Provide the (x, y) coordinate of the cell's center where the given text is located.  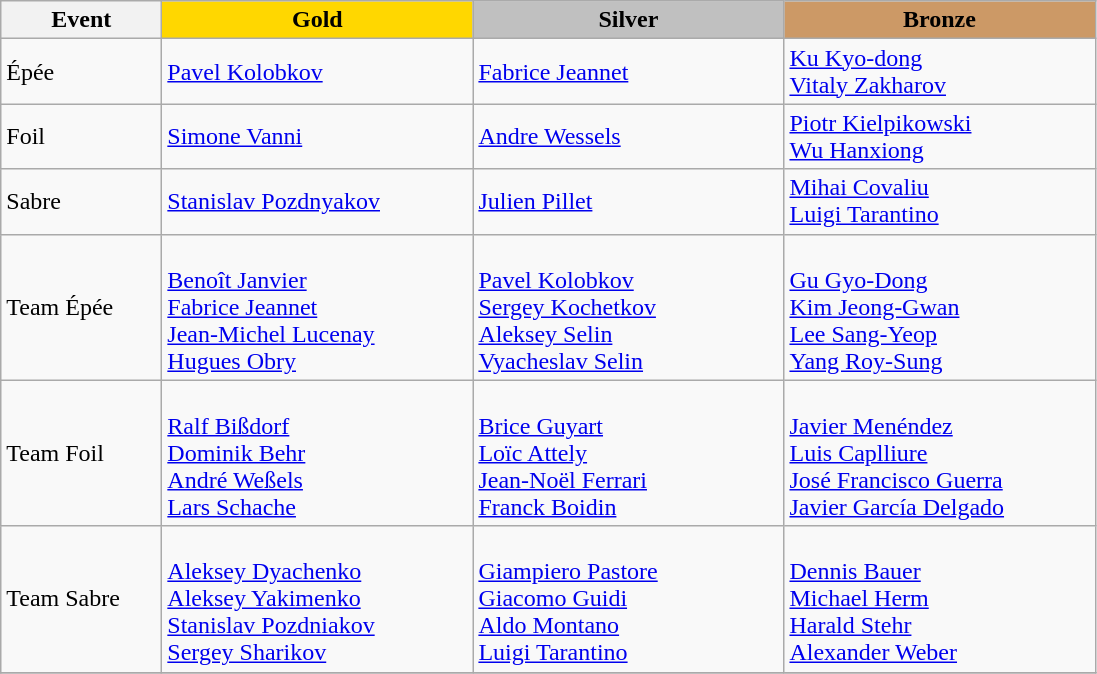
Silver (628, 20)
Pavel KolobkovSergey KochetkovAleksey SelinVyacheslav Selin (628, 307)
Team Sabre (82, 599)
Épée (82, 72)
Javier MenéndezLuis CaplliureJosé Francisco GuerraJavier García Delgado (940, 453)
Sabre (82, 202)
Team Foil (82, 453)
Piotr Kielpikowski Wu Hanxiong (940, 136)
Fabrice Jeannet (628, 72)
Foil (82, 136)
Brice GuyartLoïc AttelyJean-Noël FerrariFranck Boidin (628, 453)
Pavel Kolobkov (318, 72)
Simone Vanni (318, 136)
Stanislav Pozdnyakov (318, 202)
Gold (318, 20)
Benoît JanvierFabrice JeannetJean-Michel LucenayHugues Obry (318, 307)
Julien Pillet (628, 202)
Giampiero PastoreGiacomo GuidiAldo MontanoLuigi Tarantino (628, 599)
Ralf BißdorfDominik BehrAndré WeßelsLars Schache (318, 453)
Bronze (940, 20)
Aleksey DyachenkoAleksey YakimenkoStanislav PozdniakovSergey Sharikov (318, 599)
Ku Kyo-dong Vitaly Zakharov (940, 72)
Mihai Covaliu Luigi Tarantino (940, 202)
Dennis BauerMichael HermHarald StehrAlexander Weber (940, 599)
Event (82, 20)
Gu Gyo-DongKim Jeong-GwanLee Sang-YeopYang Roy-Sung (940, 307)
Team Épée (82, 307)
Andre Wessels (628, 136)
